Find where the given text appears and provide that cell's center as [x, y] coordinate. 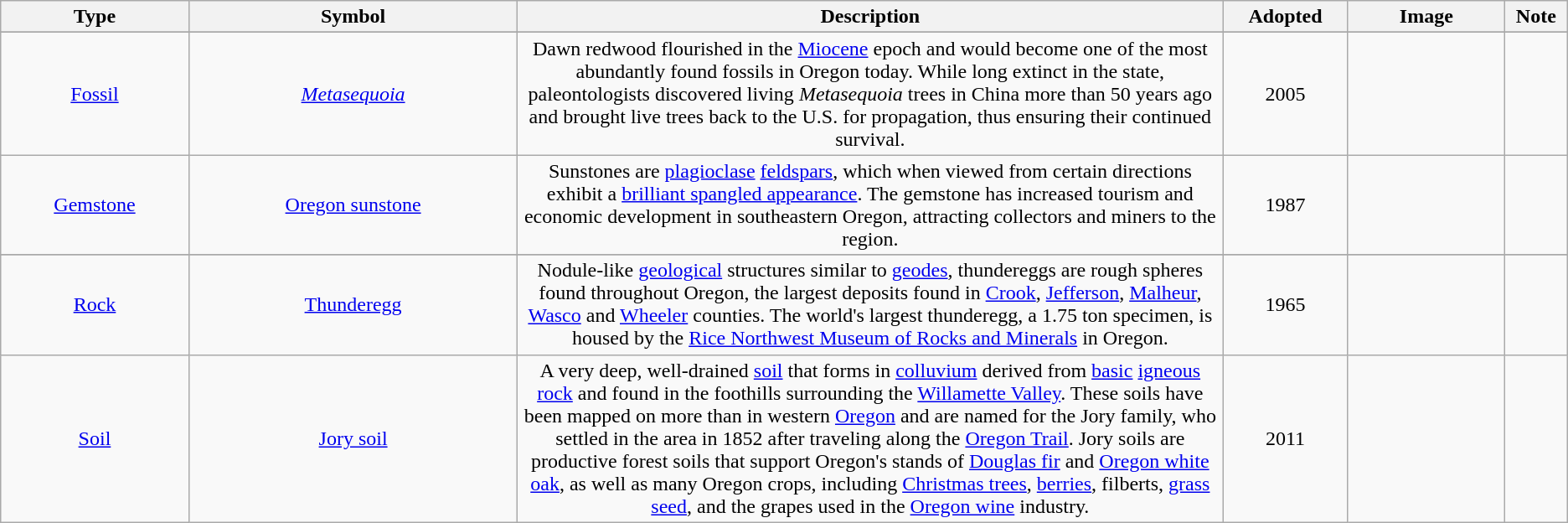
Jory soil [353, 438]
Thunderegg [353, 305]
Fossil [95, 94]
Rock [95, 305]
2005 [1286, 94]
Type [95, 17]
1987 [1286, 205]
Description [870, 17]
Note [1536, 17]
Oregon sunstone [353, 205]
Gemstone [95, 205]
Image [1426, 17]
2011 [1286, 438]
Adopted [1286, 17]
Soil [95, 438]
Metasequoia [353, 94]
Symbol [353, 17]
1965 [1286, 305]
